Search for the cell housing the specified text and yield its [X, Y] center coordinate. 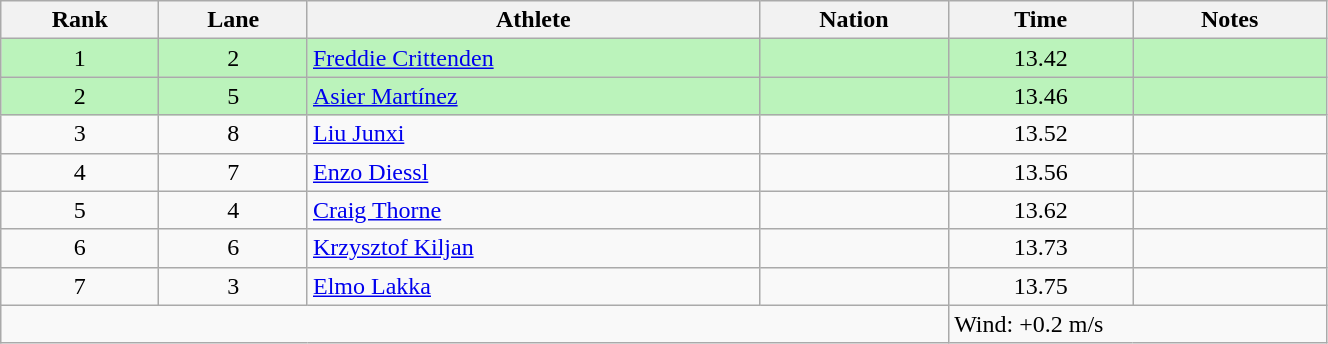
Asier Martínez [533, 96]
Rank [80, 20]
Elmo Lakka [533, 286]
13.46 [1041, 96]
Nation [854, 20]
1 [80, 58]
13.73 [1041, 248]
Time [1041, 20]
Craig Thorne [533, 210]
Notes [1230, 20]
13.52 [1041, 134]
13.56 [1041, 172]
Athlete [533, 20]
Liu Junxi [533, 134]
13.75 [1041, 286]
13.62 [1041, 210]
Wind: +0.2 m/s [1138, 324]
Freddie Crittenden [533, 58]
13.42 [1041, 58]
Lane [234, 20]
Krzysztof Kiljan [533, 248]
Enzo Diessl [533, 172]
8 [234, 134]
